Return [X, Y] of the center of cell containing provided text 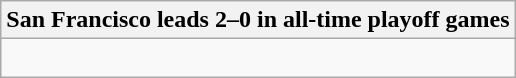
San Francisco leads 2–0 in all-time playoff games [258, 20]
